Return (x, y) of the center of cell containing provided text 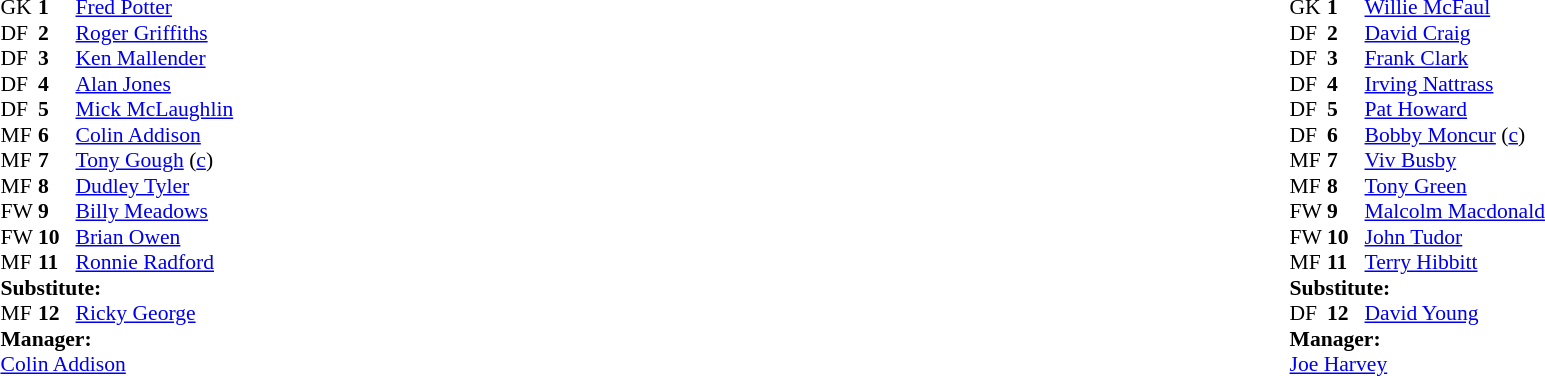
David Young (1455, 313)
Ken Mallender (155, 59)
Roger Griffiths (155, 33)
Bobby Moncur (c) (1455, 135)
Billy Meadows (155, 211)
Irving Nattrass (1455, 84)
Terry Hibbitt (1455, 263)
Tony Gough (c) (155, 161)
Brian Owen (155, 237)
Ricky George (155, 313)
Dudley Tyler (155, 186)
Ronnie Radford (155, 263)
Pat Howard (1455, 109)
Viv Busby (1455, 161)
Mick McLaughlin (155, 109)
John Tudor (1455, 237)
Colin Addison (155, 135)
Malcolm Macdonald (1455, 211)
Frank Clark (1455, 59)
Tony Green (1455, 186)
Alan Jones (155, 84)
David Craig (1455, 33)
